Extract the [X, Y] coordinate from the center of the cell holding the provided text.  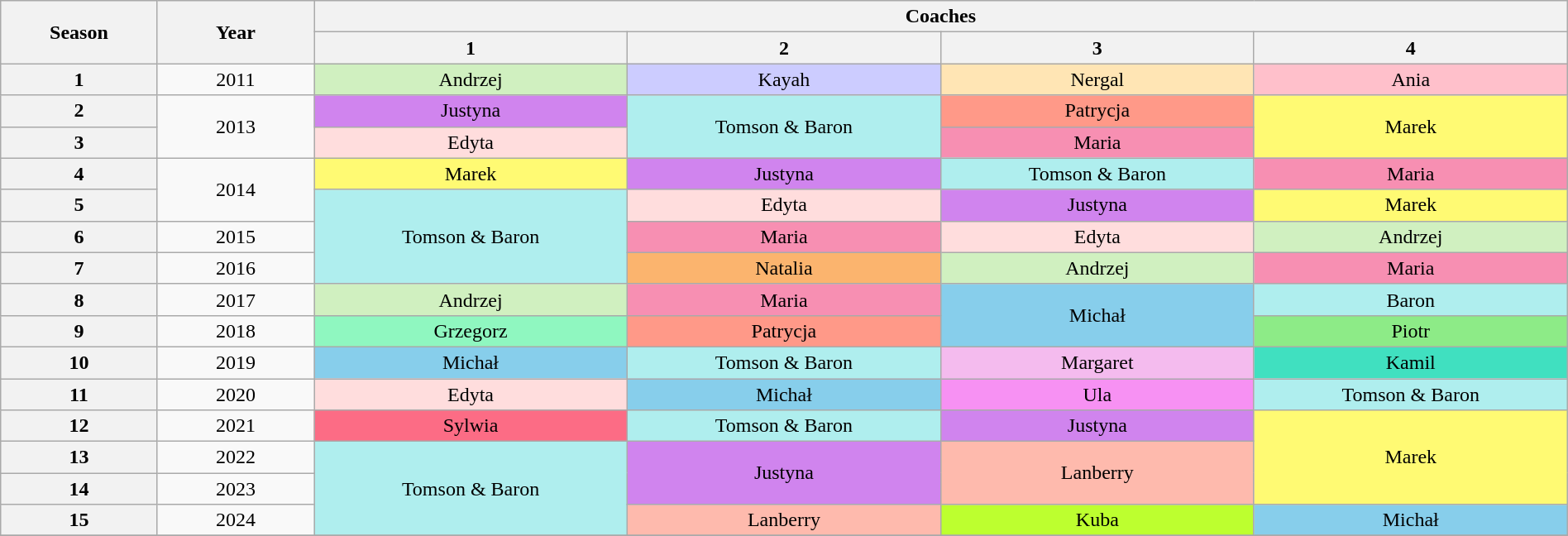
Year [235, 32]
8 [79, 299]
Ula [1097, 395]
Ania [1411, 79]
2019 [235, 362]
12 [79, 426]
Natalia [784, 268]
Grzegorz [471, 331]
Season [79, 32]
10 [79, 362]
2015 [235, 237]
11 [79, 395]
2020 [235, 395]
13 [79, 457]
Baron [1411, 299]
Kayah [784, 79]
2011 [235, 79]
2022 [235, 457]
Piotr [1411, 331]
6 [79, 237]
Coaches [941, 17]
2016 [235, 268]
2024 [235, 520]
2013 [235, 127]
15 [79, 520]
9 [79, 331]
Kuba [1097, 520]
2014 [235, 189]
Sylwia [471, 426]
2017 [235, 299]
7 [79, 268]
5 [79, 205]
Nergal [1097, 79]
Margaret [1097, 362]
2021 [235, 426]
Kamil [1411, 362]
2018 [235, 331]
14 [79, 489]
2023 [235, 489]
